Capture the cell that displays the provided text and extract its (X, Y) central coordinate. 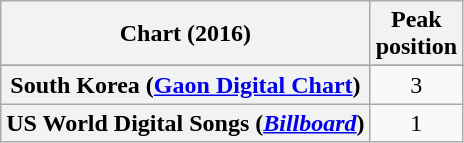
3 (416, 85)
South Korea (Gaon Digital Chart) (186, 85)
Peakposition (416, 34)
1 (416, 123)
Chart (2016) (186, 34)
US World Digital Songs (Billboard) (186, 123)
